For the text-containing cell, return its midpoint in [x, y] coordinate format. 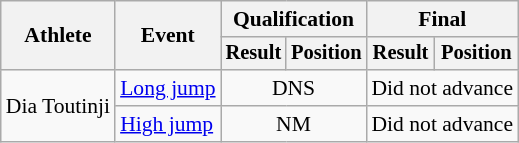
Final [442, 19]
Long jump [168, 88]
High jump [168, 124]
Dia Toutinji [58, 106]
Athlete [58, 36]
Event [168, 36]
DNS [294, 88]
Qualification [294, 19]
NM [294, 124]
